From the cell containing the given text, extract its center point as (X, Y) coordinate. 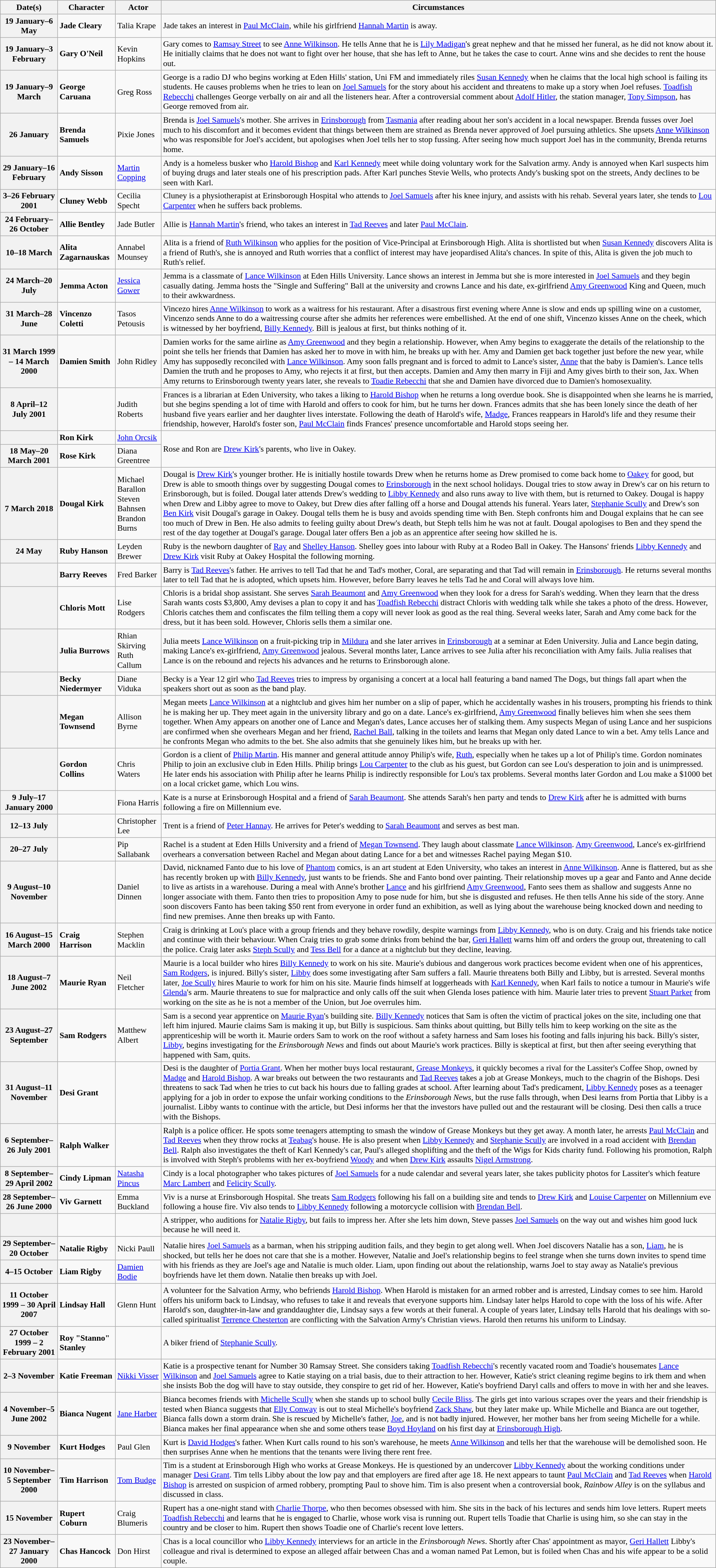
19 January–9 March (29, 92)
Tom Budge (138, 1480)
Fiona Harris (138, 802)
A biker friend of Stephanie Scully. (438, 1343)
Kevin Hopkins (138, 54)
26 January (29, 135)
8 April–12 July 2001 (29, 409)
Gary O'Neil (86, 54)
Diana Greentree (138, 456)
6 September–26 July 2001 (29, 1145)
Viv Garnett (86, 1202)
Cindy Lipman (86, 1178)
Andy Sisson (86, 173)
15 November (29, 1518)
Allie is Hannah Martin's friend, who takes an interest in Tad Reeves and later Paul McClain. (438, 225)
3–26 February 2001 (29, 201)
Natasha Pincus (138, 1178)
20–27 July (29, 849)
Jemma Acton (86, 286)
Tasos Petousis (138, 319)
23 August–27 September (29, 1035)
Damien Bodie (138, 1272)
Matthew Albert (138, 1035)
Jade Butler (138, 225)
Jade takes an interest in Paul McClain, while his girlfriend Hannah Martin is away. (438, 26)
Vincenzo Coletti (86, 319)
Allie Bentley (86, 225)
19 January–3 February (29, 54)
Emma Buckland (138, 1202)
Chas Hancock (86, 1551)
Glenn Hunt (138, 1305)
Date(s) (29, 7)
24 March–20 July (29, 286)
7 March 2018 (29, 504)
Craig Blumeris (138, 1518)
Jessica Gower (138, 286)
Tim Harrison (86, 1480)
16 August–15 March 2000 (29, 940)
Megan Townsend (86, 722)
Rose Kirk (86, 456)
Rhian SkirvingRuth Callum (138, 651)
19 January–6 May (29, 26)
18 May–20 March 2001 (29, 456)
Liam Rigby (86, 1272)
Martin Copping (138, 173)
29 January–16 February (29, 173)
31 March 1999 – 14 March 2000 (29, 362)
Daniel Dinnen (138, 892)
Actor (138, 7)
George Caruana (86, 92)
Lindsay Hall (86, 1305)
Julia Burrows (86, 651)
Cecilia Specht (138, 201)
24 February–26 October (29, 225)
Neil Fletcher (138, 983)
Allison Byrne (138, 722)
2–3 November (29, 1376)
23 November–27 January 2000 (29, 1551)
Annabel Mounsey (138, 253)
Becky Niedermyer (86, 684)
Nicki Paull (138, 1249)
Sam Rodgers (86, 1035)
Judith Roberts (138, 409)
Ralph Walker (86, 1145)
Don Hirst (138, 1551)
9 August–10 November (29, 892)
Nikki Visser (138, 1376)
Alita Zagarnauskas (86, 253)
31 March–28 June (29, 319)
18 August–7 June 2002 (29, 983)
Leyden Brewer (138, 552)
Cluney Webb (86, 201)
John Orcsik (138, 437)
Pip Sallabank (138, 849)
4–15 October (29, 1272)
28 September–26 June 2000 (29, 1202)
Barry Reeves (86, 575)
Maurie Ryan (86, 983)
Roy "Stanno" Stanley (86, 1343)
Paul Glen (138, 1447)
Fred Barker (138, 575)
Diane Viduka (138, 684)
9 July–17 January 2000 (29, 802)
27 October 1999 – 2 February 2001 (29, 1343)
Ruby Hanson (86, 552)
Talia Krape (138, 26)
Desi Grant (86, 1093)
29 September–20 October (29, 1249)
31 August–11 November (29, 1093)
Rupert Coburn (86, 1518)
11 October 1999 – 30 April 2007 (29, 1305)
4 November–5 June 2002 (29, 1414)
Lise Rodgers (138, 608)
Jane Harber (138, 1414)
Kurt Hodges (86, 1447)
Rose and Ron are Drew Kirk's parents, who live in Oakey. (438, 449)
Jade Cleary (86, 26)
John Ridley (138, 362)
8 September–29 April 2002 (29, 1178)
Trent is a friend of Peter Hannay. He arrives for Peter's wedding to Sarah Beaumont and serves as best man. (438, 826)
Michael BarallonSteven BahnsenBrandon Burns (138, 504)
10–18 March (29, 253)
Brenda Samuels (86, 135)
10 November–5 September 2000 (29, 1480)
Pixie Jones (138, 135)
Gordon Collins (86, 769)
Damien Smith (86, 362)
12–13 July (29, 826)
Katie Freeman (86, 1376)
Craig Harrison (86, 940)
Circumstances (438, 7)
24 May (29, 552)
Dougal Kirk (86, 504)
Natalie Rigby (86, 1249)
Bianca Nugent (86, 1414)
Greg Ross (138, 92)
Ron Kirk (86, 437)
Chloris Mott (86, 608)
Christopher Lee (138, 826)
9 November (29, 1447)
Chris Waters (138, 769)
Stephen Macklin (138, 940)
Character (86, 7)
